Search for the cell housing the specified text and yield its [x, y] center coordinate. 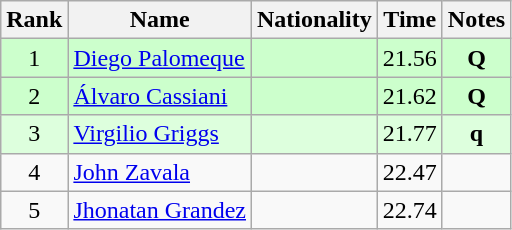
Álvaro Cassiani [160, 96]
4 [34, 172]
5 [34, 210]
21.77 [410, 134]
21.56 [410, 58]
Name [160, 20]
q [476, 134]
Diego Palomeque [160, 58]
1 [34, 58]
3 [34, 134]
Virgilio Griggs [160, 134]
Notes [476, 20]
Jhonatan Grandez [160, 210]
John Zavala [160, 172]
2 [34, 96]
Rank [34, 20]
Time [410, 20]
Nationality [315, 20]
22.47 [410, 172]
22.74 [410, 210]
21.62 [410, 96]
